From the cell containing the given text, extract its center point as (x, y) coordinate. 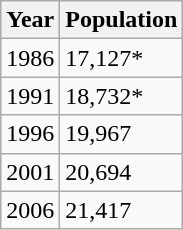
2001 (30, 172)
18,732* (122, 96)
1991 (30, 96)
19,967 (122, 134)
2006 (30, 210)
21,417 (122, 210)
Population (122, 20)
1996 (30, 134)
1986 (30, 58)
Year (30, 20)
17,127* (122, 58)
20,694 (122, 172)
